Provide the [x, y] coordinate of the cell's center where the given text is located.  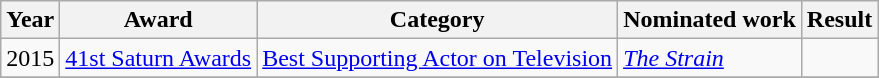
Best Supporting Actor on Television [438, 58]
Nominated work [710, 20]
The Strain [710, 58]
Year [30, 20]
Result [839, 20]
41st Saturn Awards [158, 58]
2015 [30, 58]
Award [158, 20]
Category [438, 20]
